Scan for the cell matching the given text and deliver its [x, y] coordinate at center. 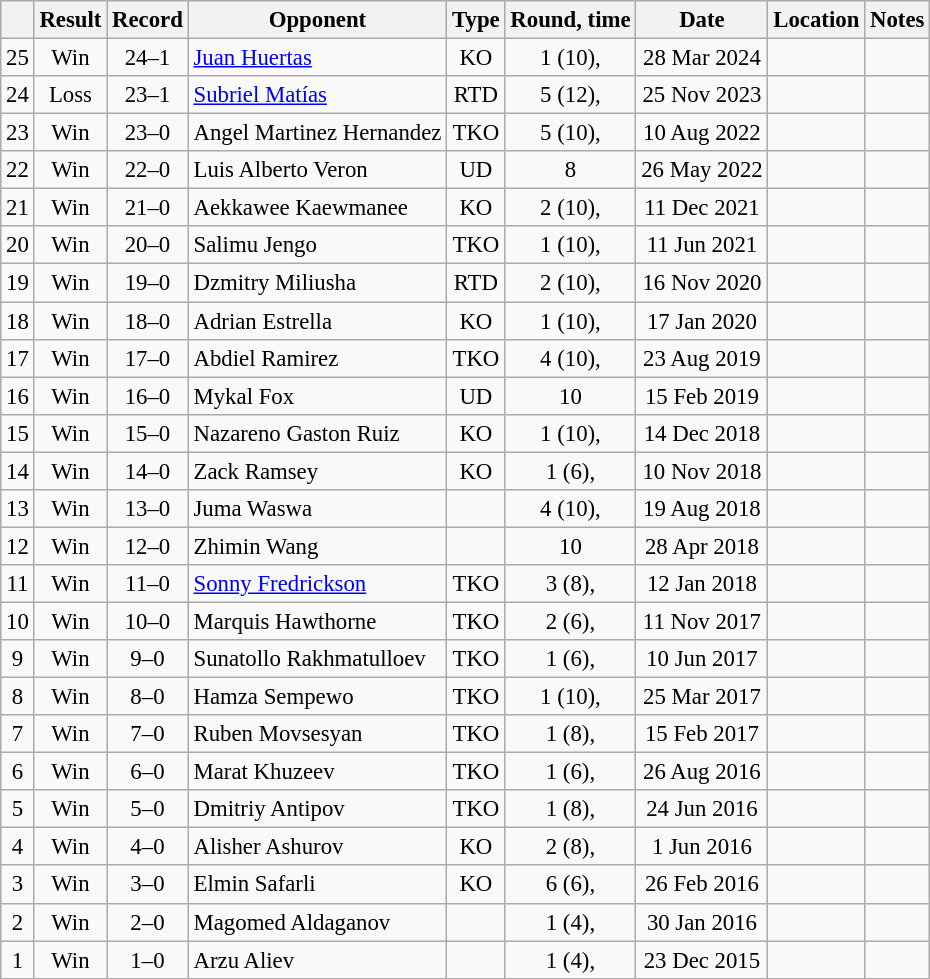
Type [476, 20]
25 Mar 2017 [702, 697]
Arzu Aliev [318, 960]
6 [18, 772]
22 [18, 170]
1–0 [148, 960]
23–0 [148, 133]
2 (8), [570, 847]
19 Aug 2018 [702, 509]
18 [18, 321]
Alisher Ashurov [318, 847]
5 (10), [570, 133]
22–0 [148, 170]
Dmitriy Antipov [318, 809]
28 Mar 2024 [702, 58]
Result [70, 20]
2 (6), [570, 621]
10 Nov 2018 [702, 471]
7 [18, 734]
8–0 [148, 697]
25 Nov 2023 [702, 95]
15–0 [148, 433]
9–0 [148, 659]
Adrian Estrella [318, 321]
Salimu Jengo [318, 245]
17 Jan 2020 [702, 321]
Hamza Sempewo [318, 697]
5 [18, 809]
16–0 [148, 396]
Loss [70, 95]
Elmin Safarli [318, 885]
30 Jan 2016 [702, 922]
Mykal Fox [318, 396]
15 [18, 433]
12–0 [148, 546]
14–0 [148, 471]
Aekkawee Kaewmanee [318, 208]
28 Apr 2018 [702, 546]
15 Feb 2019 [702, 396]
Sunatollo Rakhmatulloev [318, 659]
Opponent [318, 20]
19–0 [148, 283]
21 [18, 208]
19 [18, 283]
5–0 [148, 809]
2 [18, 922]
13 [18, 509]
12 [18, 546]
Round, time [570, 20]
Dzmitry Miliusha [318, 283]
Date [702, 20]
Marat Khuzeev [318, 772]
Marquis Hawthorne [318, 621]
6 (6), [570, 885]
Record [148, 20]
20–0 [148, 245]
17 [18, 358]
Notes [898, 20]
10–0 [148, 621]
6–0 [148, 772]
Zack Ramsey [318, 471]
11 Dec 2021 [702, 208]
24 [18, 95]
23–1 [148, 95]
21–0 [148, 208]
10 Aug 2022 [702, 133]
Luis Alberto Veron [318, 170]
23 [18, 133]
11 Jun 2021 [702, 245]
Juan Huertas [318, 58]
26 Feb 2016 [702, 885]
23 Aug 2019 [702, 358]
11 Nov 2017 [702, 621]
10 Jun 2017 [702, 659]
Angel Martinez Hernandez [318, 133]
Zhimin Wang [318, 546]
4 [18, 847]
16 [18, 396]
26 Aug 2016 [702, 772]
16 Nov 2020 [702, 283]
9 [18, 659]
4–0 [148, 847]
14 [18, 471]
Abdiel Ramirez [318, 358]
11 [18, 584]
11–0 [148, 584]
Juma Waswa [318, 509]
13–0 [148, 509]
Ruben Movsesyan [318, 734]
26 May 2022 [702, 170]
Nazareno Gaston Ruiz [318, 433]
18–0 [148, 321]
17–0 [148, 358]
1 Jun 2016 [702, 847]
7–0 [148, 734]
3 [18, 885]
5 (12), [570, 95]
25 [18, 58]
1 [18, 960]
2–0 [148, 922]
14 Dec 2018 [702, 433]
15 Feb 2017 [702, 734]
24 Jun 2016 [702, 809]
23 Dec 2015 [702, 960]
12 Jan 2018 [702, 584]
Sonny Fredrickson [318, 584]
3 (8), [570, 584]
24–1 [148, 58]
Location [816, 20]
Subriel Matías [318, 95]
3–0 [148, 885]
Magomed Aldaganov [318, 922]
20 [18, 245]
